Extract the (x, y) coordinate from the center of the cell holding the provided text.  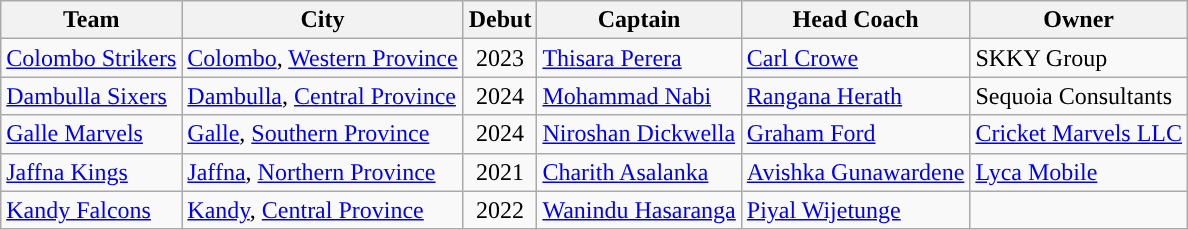
2023 (500, 58)
Lyca Mobile (1079, 172)
Colombo, Western Province (322, 58)
Jaffna Kings (92, 172)
Colombo Strikers (92, 58)
Team (92, 20)
Avishka Gunawardene (856, 172)
Galle, Southern Province (322, 134)
Kandy Falcons (92, 210)
Niroshan Dickwella (639, 134)
Thisara Perera (639, 58)
Mohammad Nabi (639, 96)
Debut (500, 20)
Kandy, Central Province (322, 210)
City (322, 20)
Galle Marvels (92, 134)
Head Coach (856, 20)
Graham Ford (856, 134)
2022 (500, 210)
Carl Crowe (856, 58)
Owner (1079, 20)
Piyal Wijetunge (856, 210)
Sequoia Consultants (1079, 96)
Captain (639, 20)
Cricket Marvels LLC (1079, 134)
2021 (500, 172)
Charith Asalanka (639, 172)
Wanindu Hasaranga (639, 210)
Jaffna, Northern Province (322, 172)
Dambulla Sixers (92, 96)
Rangana Herath (856, 96)
Dambulla, Central Province (322, 96)
SKKY Group (1079, 58)
